For the text-containing cell, return its midpoint in [x, y] coordinate format. 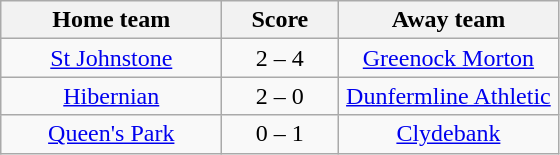
2 – 0 [280, 96]
Clydebank [448, 134]
2 – 4 [280, 58]
Dunfermline Athletic [448, 96]
Score [280, 20]
Greenock Morton [448, 58]
St Johnstone [112, 58]
Queen's Park [112, 134]
Home team [112, 20]
Away team [448, 20]
0 – 1 [280, 134]
Hibernian [112, 96]
